Identify which cell holds the provided text, then report its [x, y] central coordinate. 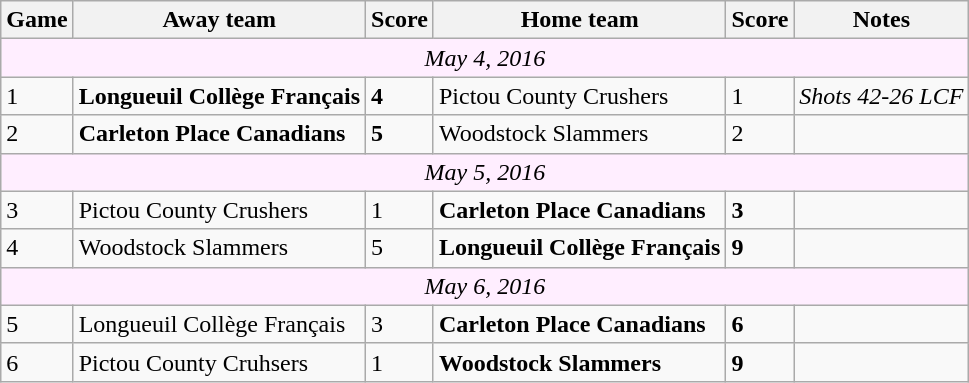
Game [37, 20]
Shots 42-26 LCF [882, 96]
Notes [882, 20]
May 4, 2016 [485, 58]
May 6, 2016 [485, 286]
May 5, 2016 [485, 172]
Home team [579, 20]
Away team [219, 20]
Pictou County Cruhsers [219, 362]
